Provide the [x, y] coordinate of the cell's center where the given text is located.  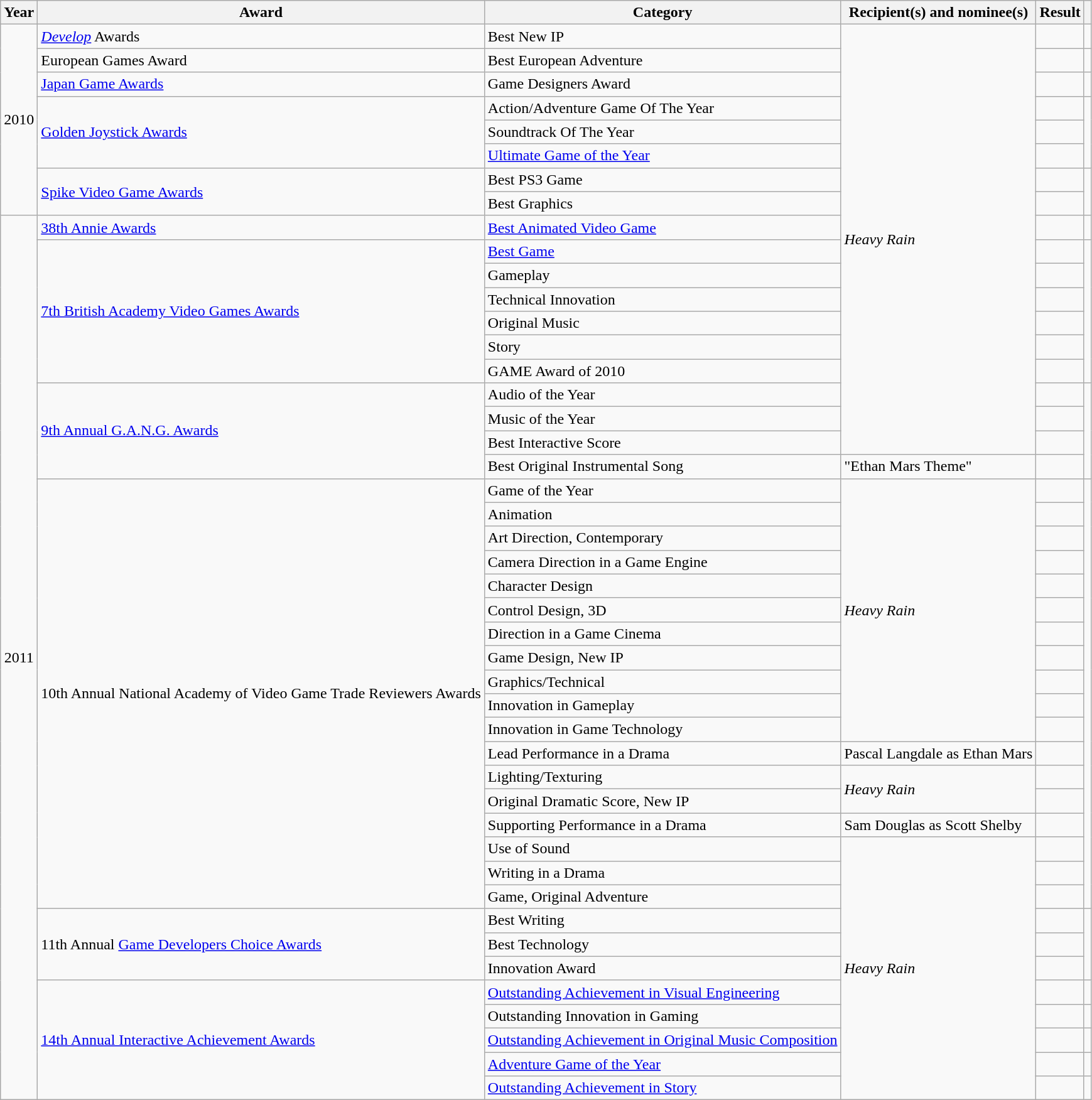
Award [261, 13]
Story [662, 347]
Best Technology [662, 944]
Lead Performance in a Drama [662, 753]
Outstanding Achievement in Visual Engineering [662, 992]
Original Dramatic Score, New IP [662, 801]
Art Direction, Contemporary [662, 538]
Innovation in Game Technology [662, 730]
2010 [19, 120]
Action/Adventure Game Of The Year [662, 108]
Ultimate Game of the Year [662, 156]
Control Design, 3D [662, 610]
Sam Douglas as Scott Shelby [938, 825]
11th Annual Game Developers Choice Awards [261, 944]
Innovation in Gameplay [662, 706]
10th Annual National Academy of Video Game Trade Reviewers Awards [261, 693]
Gameplay [662, 275]
Best Animated Video Game [662, 227]
"Ethan Mars Theme" [938, 466]
Best Interactive Score [662, 443]
Outstanding Achievement in Story [662, 1088]
Innovation Award [662, 968]
Direction in a Game Cinema [662, 634]
Original Music [662, 323]
Best Original Instrumental Song [662, 466]
Graphics/Technical [662, 681]
GAME Award of 2010 [662, 371]
Best Graphics [662, 203]
14th Annual Interactive Achievement Awards [261, 1040]
Develop Awards [261, 36]
Supporting Performance in a Drama [662, 825]
Outstanding Achievement in Original Music Composition [662, 1040]
Audio of the Year [662, 395]
Best Writing [662, 920]
Lighting/Texturing [662, 777]
Pascal Langdale as Ethan Mars [938, 753]
Use of Sound [662, 849]
Animation [662, 514]
38th Annie Awards [261, 227]
Year [19, 13]
Game Design, New IP [662, 657]
Game, Original Adventure [662, 897]
Best Game [662, 251]
Music of the Year [662, 419]
Category [662, 13]
Spike Video Game Awards [261, 191]
Golden Joystick Awards [261, 132]
Game of the Year [662, 490]
Recipient(s) and nominee(s) [938, 13]
Game Designers Award [662, 84]
Camera Direction in a Game Engine [662, 562]
Best PS3 Game [662, 180]
Outstanding Innovation in Gaming [662, 1016]
Soundtrack Of The Year [662, 132]
9th Annual G.A.N.G. Awards [261, 431]
7th British Academy Video Games Awards [261, 311]
Japan Game Awards [261, 84]
European Games Award [261, 60]
Technical Innovation [662, 299]
2011 [19, 657]
Best European Adventure [662, 60]
Adventure Game of the Year [662, 1064]
Character Design [662, 586]
Best New IP [662, 36]
Writing in a Drama [662, 873]
Result [1060, 13]
